Capture the cell that displays the provided text and extract its [x, y] central coordinate. 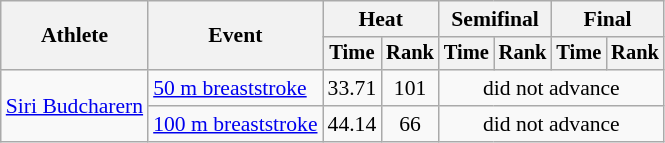
101 [410, 88]
Semifinal [495, 19]
Siri Budcharern [74, 106]
Event [235, 36]
Heat [381, 19]
44.14 [352, 124]
Athlete [74, 36]
66 [410, 124]
100 m breaststroke [235, 124]
33.71 [352, 88]
Final [607, 19]
50 m breaststroke [235, 88]
